From the cell containing the given text, extract its center point as (x, y) coordinate. 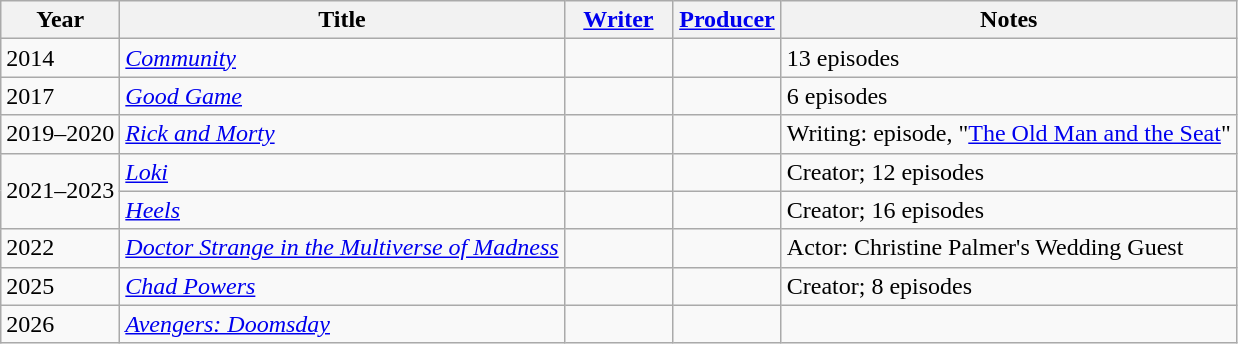
Writer (618, 20)
13 episodes (1008, 58)
Doctor Strange in the Multiverse of Madness (342, 248)
2022 (60, 248)
Loki (342, 172)
Community (342, 58)
Producer (728, 20)
Title (342, 20)
Heels (342, 210)
Creator; 8 episodes (1008, 286)
2019–2020 (60, 134)
2025 (60, 286)
2026 (60, 324)
Avengers: Doomsday (342, 324)
2017 (60, 96)
Writing: episode, "The Old Man and the Seat" (1008, 134)
Notes (1008, 20)
Creator; 12 episodes (1008, 172)
2014 (60, 58)
Actor: Christine Palmer's Wedding Guest (1008, 248)
6 episodes (1008, 96)
Rick and Morty (342, 134)
Year (60, 20)
Good Game (342, 96)
Chad Powers (342, 286)
Creator; 16 episodes (1008, 210)
2021–2023 (60, 191)
